Return [x, y] of the center of cell containing provided text 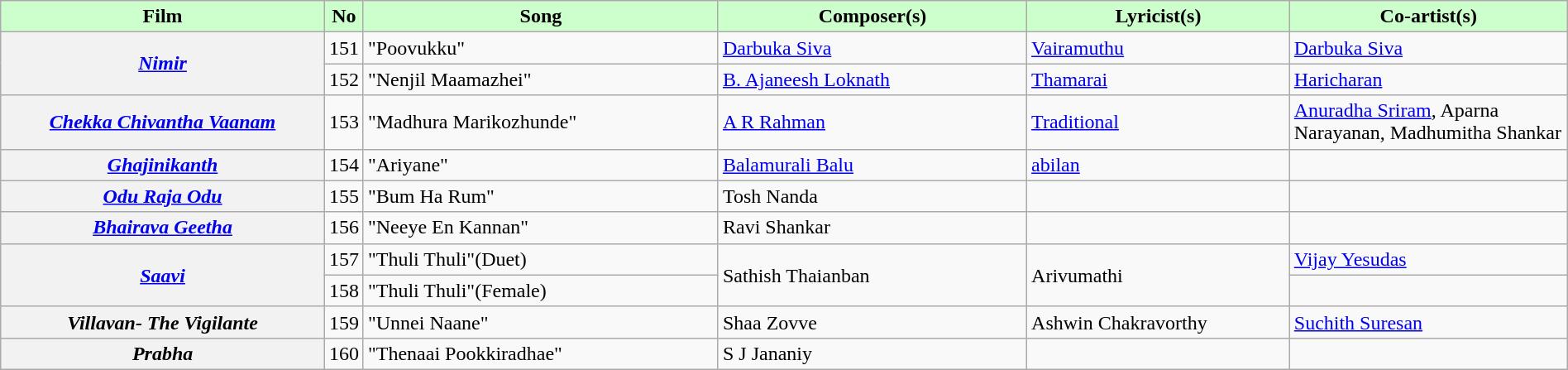
156 [344, 228]
Chekka Chivantha Vaanam [163, 123]
Ravi Shankar [872, 228]
Thamarai [1159, 79]
"Bum Ha Rum" [541, 196]
S J Jananiy [872, 353]
Villavan- The Vigilante [163, 322]
Balamurali Balu [872, 165]
"Poovukku" [541, 48]
Haricharan [1428, 79]
Co-artist(s) [1428, 17]
Bhairava Geetha [163, 228]
160 [344, 353]
157 [344, 259]
Shaa Zovve [872, 322]
154 [344, 165]
"Unnei Naane" [541, 322]
B. Ajaneesh Loknath [872, 79]
Traditional [1159, 123]
Vairamuthu [1159, 48]
158 [344, 291]
152 [344, 79]
155 [344, 196]
153 [344, 123]
"Thuli Thuli"(Duet) [541, 259]
Song [541, 17]
"Thuli Thuli"(Female) [541, 291]
Ghajinikanth [163, 165]
"Ariyane" [541, 165]
A R Rahman [872, 123]
Vijay Yesudas [1428, 259]
"Neeye En Kannan" [541, 228]
Prabha [163, 353]
Suchith Suresan [1428, 322]
Arivumathi [1159, 275]
Film [163, 17]
Composer(s) [872, 17]
Anuradha Sriram, Aparna Narayanan, Madhumitha Shankar [1428, 123]
159 [344, 322]
No [344, 17]
abilan [1159, 165]
Sathish Thaianban [872, 275]
Odu Raja Odu [163, 196]
"Thenaai Pookkiradhae" [541, 353]
"Madhura Marikozhunde" [541, 123]
151 [344, 48]
Ashwin Chakravorthy [1159, 322]
Lyricist(s) [1159, 17]
Tosh Nanda [872, 196]
Nimir [163, 64]
Saavi [163, 275]
"Nenjil Maamazhei" [541, 79]
